Return the (x, y) coordinate for the center point of the cell that contains the specified text.  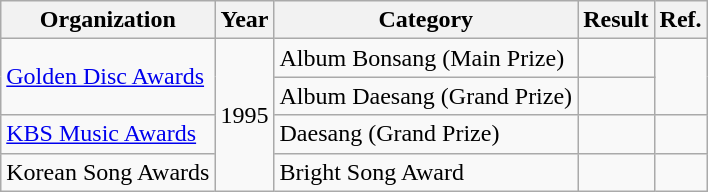
KBS Music Awards (108, 134)
Daesang (Grand Prize) (426, 134)
Korean Song Awards (108, 172)
1995 (244, 115)
Golden Disc Awards (108, 77)
Ref. (680, 20)
Result (616, 20)
Category (426, 20)
Organization (108, 20)
Album Bonsang (Main Prize) (426, 58)
Bright Song Award (426, 172)
Album Daesang (Grand Prize) (426, 96)
Year (244, 20)
